For the text-containing cell, return its midpoint in [x, y] coordinate format. 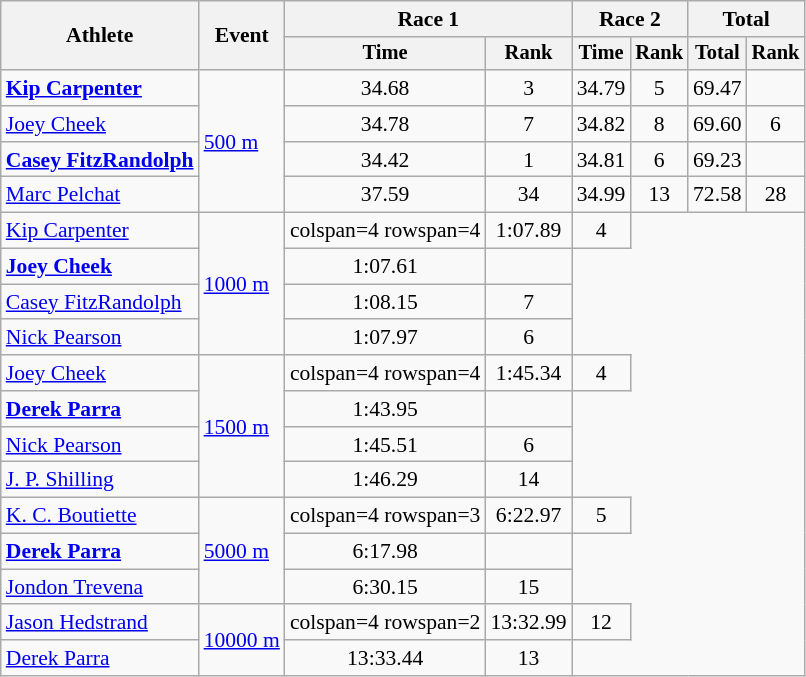
1:07.61 [386, 267]
69.47 [718, 88]
1:07.89 [528, 231]
8 [659, 124]
34.78 [386, 124]
72.58 [718, 195]
34.79 [602, 88]
1500 m [242, 426]
69.23 [718, 160]
6:30.15 [386, 587]
6:17.98 [386, 552]
34.99 [602, 195]
1:45.34 [528, 373]
13:32.99 [528, 623]
34.81 [602, 160]
14 [528, 480]
1:43.95 [386, 409]
Athlete [100, 36]
1:07.97 [386, 338]
J. P. Shilling [100, 480]
1:46.29 [386, 480]
1000 m [242, 284]
34 [528, 195]
Race 2 [630, 19]
Jondon Trevena [100, 587]
Race 1 [428, 19]
12 [602, 623]
Jason Hedstrand [100, 623]
500 m [242, 141]
Marc Pelchat [100, 195]
5000 m [242, 552]
28 [776, 195]
34.82 [602, 124]
colspan=4 rowspan=2 [386, 623]
Event [242, 36]
3 [528, 88]
colspan=4 rowspan=3 [386, 516]
6:22.97 [528, 516]
34.68 [386, 88]
1:45.51 [386, 445]
15 [528, 587]
1:08.15 [386, 302]
37.59 [386, 195]
1 [528, 160]
10000 m [242, 640]
K. C. Boutiette [100, 516]
69.60 [718, 124]
34.42 [386, 160]
13:33.44 [386, 658]
